Capture the cell that displays the provided text and extract its (X, Y) central coordinate. 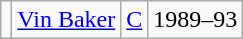
1989–93 (196, 20)
C (134, 20)
Vin Baker (66, 20)
